Output the [X, Y] coordinate of the center of the cell containing the given text.  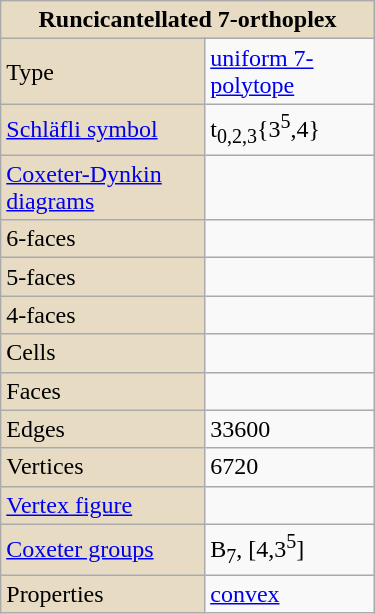
Vertex figure [103, 505]
Type [103, 72]
Faces [103, 391]
Coxeter groups [103, 550]
Cells [103, 353]
Runcicantellated 7-orthoplex [188, 20]
33600 [290, 429]
Properties [103, 594]
B7, [4,35] [290, 550]
uniform 7-polytope [290, 72]
Coxeter-Dynkin diagrams [103, 188]
Vertices [103, 467]
5-faces [103, 277]
4-faces [103, 315]
6720 [290, 467]
Edges [103, 429]
convex [290, 594]
t0,2,3{35,4} [290, 130]
Schläfli symbol [103, 130]
6-faces [103, 239]
